Detect which cell encompasses the target text, then output its (x, y) center coordinate. 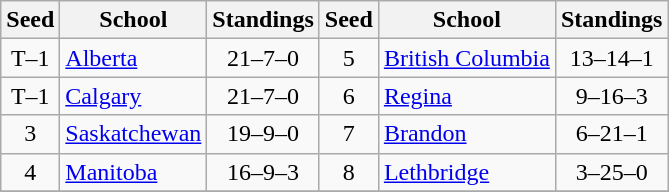
4 (30, 172)
3 (30, 134)
Manitoba (134, 172)
Saskatchewan (134, 134)
9–16–3 (611, 96)
5 (348, 58)
Alberta (134, 58)
16–9–3 (263, 172)
British Columbia (466, 58)
13–14–1 (611, 58)
8 (348, 172)
Calgary (134, 96)
3–25–0 (611, 172)
6–21–1 (611, 134)
Regina (466, 96)
6 (348, 96)
7 (348, 134)
19–9–0 (263, 134)
Lethbridge (466, 172)
Brandon (466, 134)
